Identify which cell holds the provided text, then report its (x, y) central coordinate. 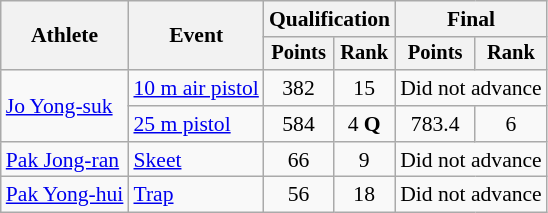
25 m pistol (196, 124)
584 (298, 124)
10 m air pistol (196, 88)
9 (364, 160)
66 (298, 160)
6 (511, 124)
Jo Yong-suk (65, 106)
15 (364, 88)
Trap (196, 195)
4 Q (364, 124)
783.4 (435, 124)
Pak Jong-ran (65, 160)
Final (471, 19)
18 (364, 195)
Athlete (65, 36)
56 (298, 195)
Event (196, 36)
382 (298, 88)
Skeet (196, 160)
Qualification (330, 19)
Pak Yong-hui (65, 195)
